For the text-containing cell, return its midpoint in [x, y] coordinate format. 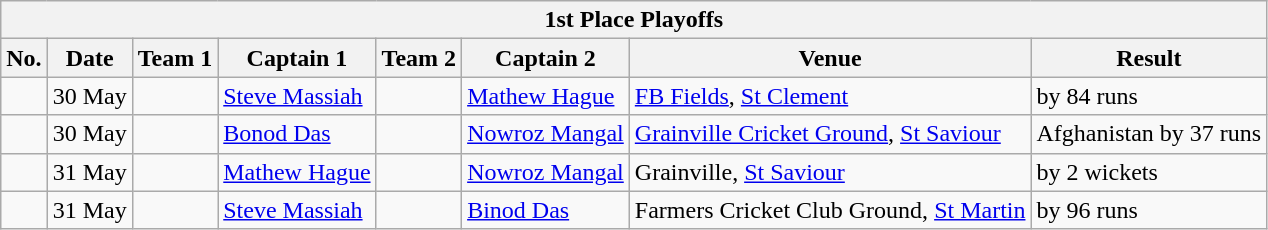
by 2 wickets [1149, 172]
Team 2 [419, 58]
Venue [830, 58]
Grainville, St Saviour [830, 172]
Afghanistan by 37 runs [1149, 134]
by 84 runs [1149, 96]
Result [1149, 58]
1st Place Playoffs [634, 20]
Team 1 [175, 58]
FB Fields, St Clement [830, 96]
Farmers Cricket Club Ground, St Martin [830, 210]
Captain 1 [297, 58]
Grainville Cricket Ground, St Saviour [830, 134]
Date [90, 58]
Bonod Das [297, 134]
by 96 runs [1149, 210]
Captain 2 [546, 58]
Binod Das [546, 210]
No. [24, 58]
